Return the [x, y] coordinate for the center point of the cell that contains the specified text.  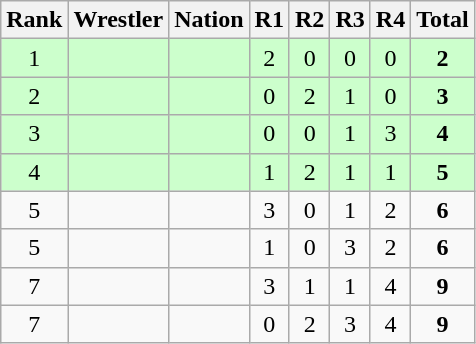
R4 [390, 20]
Nation [209, 20]
R2 [309, 20]
Rank [34, 20]
R3 [350, 20]
Total [443, 20]
R1 [269, 20]
Wrestler [118, 20]
